Scan for the cell matching the given text and deliver its (x, y) coordinate at center. 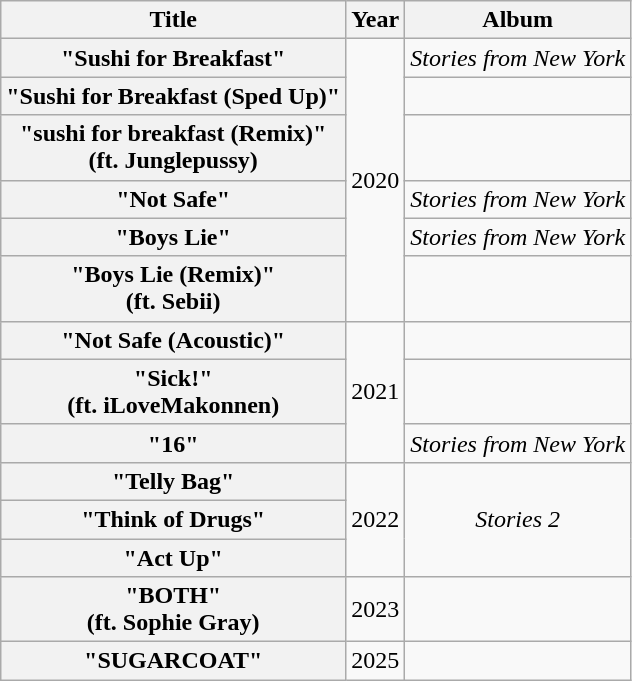
2022 (376, 519)
"16" (174, 443)
Album (518, 20)
Year (376, 20)
"Not Safe (Acoustic)" (174, 340)
2021 (376, 392)
Stories 2 (518, 519)
"Boys Lie (Remix)" (ft. Sebii) (174, 288)
2023 (376, 610)
"Not Safe" (174, 199)
"BOTH" (ft. Sophie Gray) (174, 610)
"Think of Drugs" (174, 519)
"Sushi for Breakfast" (174, 58)
"sushi for breakfast (Remix)" (ft. Junglepussy) (174, 148)
"SUGARCOAT" (174, 661)
"Boys Lie" (174, 237)
2020 (376, 180)
"Telly Bag" (174, 481)
2025 (376, 661)
"Sushi for Breakfast (Sped Up)" (174, 96)
"Sick!" (ft. iLoveMakonnen) (174, 392)
Title (174, 20)
"Act Up" (174, 557)
